From the cell containing the given text, extract its center point as [x, y] coordinate. 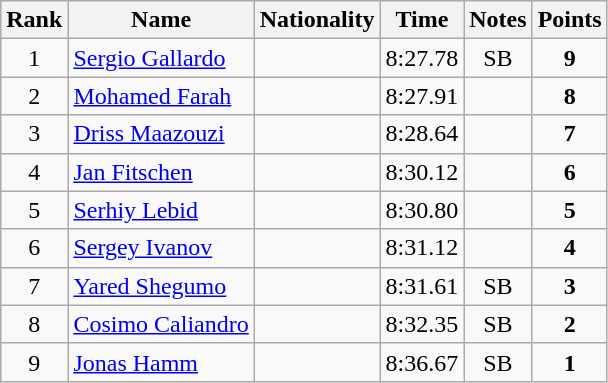
Sergio Gallardo [161, 58]
8:31.61 [422, 286]
Cosimo Caliandro [161, 324]
8:31.12 [422, 248]
Name [161, 20]
Driss Maazouzi [161, 134]
8:30.80 [422, 210]
Notes [498, 20]
8:32.35 [422, 324]
8:27.78 [422, 58]
Jonas Hamm [161, 362]
8:36.67 [422, 362]
Points [570, 20]
Yared Shegumo [161, 286]
Jan Fitschen [161, 172]
8:28.64 [422, 134]
8:30.12 [422, 172]
Time [422, 20]
Serhiy Lebid [161, 210]
Mohamed Farah [161, 96]
8:27.91 [422, 96]
Sergey Ivanov [161, 248]
Rank [34, 20]
Nationality [317, 20]
